Detect which cell encompasses the target text, then output its (x, y) center coordinate. 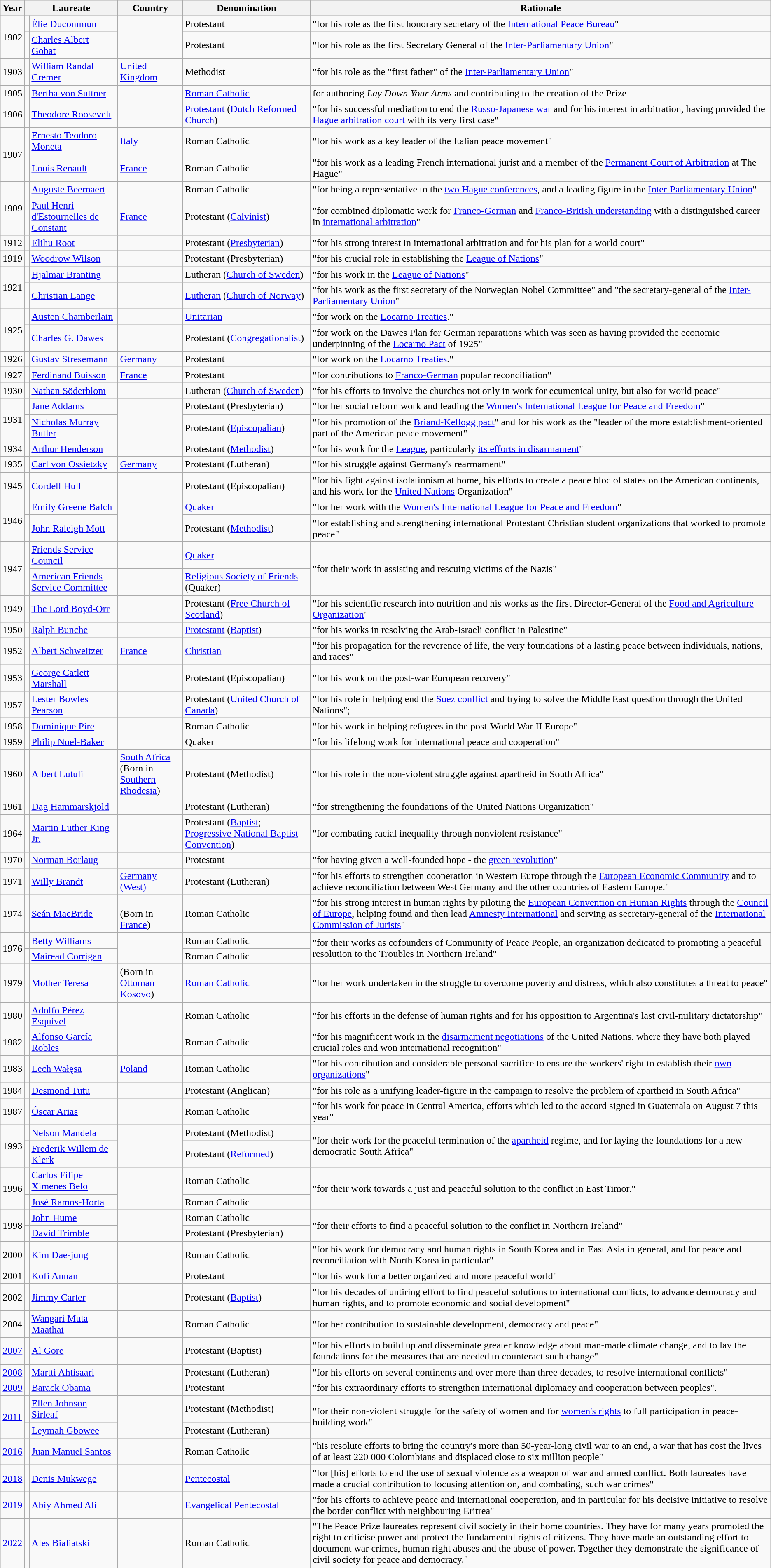
"for his role as a unifying leader-figure in the campaign to resolve the problem of apartheid in South Africa" (540, 1090)
1958 (12, 726)
Ralph Bunche (73, 630)
1959 (12, 742)
John Raleigh Mott (73, 528)
"for establishing and strengthening international Protestant Christian student organizations that worked to promote peace" (540, 528)
1946 (12, 520)
Hjalmar Branting (73, 274)
"for contributions to Franco-German popular reconciliation" (540, 375)
Christian (247, 651)
Ellen Johnson Sirleaf (73, 1409)
Desmond Tutu (73, 1090)
Abiy Ahmed Ali (73, 1505)
Denis Mukwege (73, 1479)
1993 (12, 1146)
1979 (12, 983)
Rationale (540, 8)
"for their work for the peaceful termination of the apartheid regime, and for laying the foundations for a new democratic South Africa" (540, 1146)
Ernesto Teodoro Moneta (73, 141)
Seán MacBride (73, 914)
Albert Schweitzer (73, 651)
Kofi Annan (73, 1276)
Mother Teresa (73, 983)
Bertha von Suttner (73, 93)
2009 (12, 1388)
1971 (12, 881)
Germany (West) (150, 881)
"for combating racial inequality through nonviolent resistance" (540, 833)
"for his role in helping end the Suez conflict and trying to solve the Middle East question through the United Nations"; (540, 705)
David Trimble (73, 1233)
Religious Society of Friends (Quaker) (247, 582)
Protestant (Calvinist) (247, 216)
Christian Lange (73, 296)
Denomination (247, 8)
for authoring Lay Down Your Arms and contributing to the creation of the Prize (540, 93)
2002 (12, 1297)
2016 (12, 1451)
"for having given a well-founded hope - the green revolution" (540, 860)
"for his work for peace in Central America, efforts which led to the accord signed in Guatemala on August 7 this year" (540, 1112)
"for his works in resolving the Arab-Israeli conflict in Palestine" (540, 630)
1907 (12, 155)
Louis Renault (73, 168)
"for their work towards a just and peaceful solution to the conflict in East Timor." (540, 1188)
2022 (12, 1543)
"for his contribution and considerable personal sacrifice to ensure the workers' right to establish their own organizations" (540, 1069)
1950 (12, 630)
"for her social reform work and leading the Women's International League for Peace and Freedom" (540, 406)
"for his efforts in the defense of human rights and for his opposition to Argentina's last civil-military dictatorship" (540, 1015)
"for his extraordinary efforts to strengthen international diplomacy and cooperation between peoples". (540, 1388)
2000 (12, 1254)
Norman Borlaug (73, 860)
Dag Hammarskjöld (73, 806)
2007 (12, 1351)
Gustav Stresemann (73, 359)
1912 (12, 243)
"for combined diplomatic work for Franco-German and Franco-British understanding with a distinguished career in international arbitration" (540, 216)
Pentecostal (247, 1479)
1935 (12, 464)
1984 (12, 1090)
Country (150, 8)
"for his work as a leading French international jurist and a member of the Permanent Court of Arbitration at The Hague" (540, 168)
Unitarian (247, 317)
Woodrow Wilson (73, 258)
Kim Dae-jung (73, 1254)
"for his lifelong work for international peace and cooperation" (540, 742)
Nicholas Murray Butler (73, 428)
Frederik Willem de Klerk (73, 1154)
1983 (12, 1069)
"for his scientific research into nutrition and his works as the first Director-General of the Food and Agriculture Organization" (540, 608)
1909 (12, 208)
Year (12, 8)
Protestant (United Church of Canada) (247, 705)
1980 (12, 1015)
Lester Bowles Pearson (73, 705)
1906 (12, 115)
Carl von Ossietzky (73, 464)
Cordell Hull (73, 485)
1921 (12, 288)
Jane Addams (73, 406)
"for his struggle against Germany's rearmament" (540, 464)
Martin Luther King Jr. (73, 833)
Protestant (Free Church of Scotland) (247, 608)
"for being a representative to the two Hague conferences, and a leading figure in the Inter-Parliamentary Union" (540, 189)
Adolfo Pérez Esquivel (73, 1015)
"for her work undertaken in the struggle to overcome poverty and distress, which also constitutes a threat to peace" (540, 983)
"for his work in the League of Nations" (540, 274)
2008 (12, 1372)
Al Gore (73, 1351)
"for his efforts on several continents and over more than three decades, to resolve international conflicts" (540, 1372)
"for his work on the post-war European recovery" (540, 678)
Charles G. Dawes (73, 338)
1926 (12, 359)
George Catlett Marshall (73, 678)
"for his work in helping refugees in the post-World War II Europe" (540, 726)
Barack Obama (73, 1388)
"for strengthening the foundations of the United Nations Organization" (540, 806)
Óscar Arias (73, 1112)
1903 (12, 72)
South Africa (Born in Southern Rhodesia) (150, 774)
Paul Henri d'Estournelles de Constant (73, 216)
1902 (12, 37)
Protestant (Congregationalist) (247, 338)
"for their efforts to find a peaceful solution to the conflict in Northern Ireland" (540, 1226)
Juan Manuel Santos (73, 1451)
Protestant (Reformed) (247, 1154)
1927 (12, 375)
United Kingdom (150, 72)
1934 (12, 449)
1949 (12, 608)
Protestant (Anglican) (247, 1090)
1925 (12, 330)
1998 (12, 1226)
Italy (150, 141)
Laureate (71, 8)
Nelson Mandela (73, 1133)
José Ramos-Horta (73, 1202)
Carlos Filipe Ximenes Belo (73, 1181)
"for his role as the first honorary secretary of the International Peace Bureau" (540, 24)
1987 (12, 1112)
1964 (12, 833)
1996 (12, 1188)
"for his strong interest in international arbitration and for his plan for a world court" (540, 243)
1957 (12, 705)
"for his efforts to involve the churches not only in work for ecumenical unity, but also for world peace" (540, 391)
1952 (12, 651)
Protestant (Baptist; Progressive National Baptist Convention) (247, 833)
"for her contribution to sustainable development, democracy and peace" (540, 1324)
Jimmy Carter (73, 1297)
Alfonso García Robles (73, 1043)
2019 (12, 1505)
Ales Bialiatski (73, 1543)
Leymah Gbowee (73, 1430)
1982 (12, 1043)
"for their work in assisting and rescuing victims of the Nazis" (540, 568)
"for his work as a key leader of the Italian peace movement" (540, 141)
"for his role as the first Secretary General of the Inter-Parliamentary Union" (540, 45)
2004 (12, 1324)
"for his role in the non-violent struggle against apartheid in South Africa" (540, 774)
"for work on the Dawes Plan for German reparations which was seen as having provided the economic underpinning of the Locarno Pact of 1925" (540, 338)
Protestant (Dutch Reformed Church) (247, 115)
Elihu Root (73, 243)
"for his work for the League, particularly its efforts in disarmament" (540, 449)
(Born in France) (150, 914)
"for his propagation for the reverence of life, the very foundations of a lasting peace between individuals, nations, and races" (540, 651)
Poland (150, 1069)
1974 (12, 914)
1970 (12, 860)
1953 (12, 678)
Austen Chamberlain (73, 317)
Theodore Roosevelt (73, 115)
Arthur Henderson (73, 449)
Friends Service Council (73, 555)
"for his work for a better organized and more peaceful world" (540, 1276)
Nathan Söderblom (73, 391)
1947 (12, 568)
"for his role as the "first father" of the Inter-Parliamentary Union" (540, 72)
William Randal Cremer (73, 72)
1945 (12, 485)
American Friends Service Committee (73, 582)
2011 (12, 1417)
1905 (12, 93)
Dominique Pire (73, 726)
Auguste Beernaert (73, 189)
1931 (12, 420)
Evangelical Pentecostal (247, 1505)
Albert Lutuli (73, 774)
The Lord Boyd-Orr (73, 608)
Philip Noel-Baker (73, 742)
Martti Ahtisaari (73, 1372)
1930 (12, 391)
Methodist (247, 72)
Lutheran (Church of Norway) (247, 296)
Mairead Corrigan (73, 956)
1976 (12, 948)
"for her work with the Women's International League for Peace and Freedom" (540, 507)
"for his work as the first secretary of the Norwegian Nobel Committee" and "the secretary-general of the Inter-Parliamentary Union" (540, 296)
Betty Williams (73, 940)
Ferdinand Buisson (73, 375)
2018 (12, 1479)
John Hume (73, 1218)
1961 (12, 806)
Wangari Muta Maathai (73, 1324)
"for his crucial role in establishing the League of Nations" (540, 258)
Charles Albert Gobat (73, 45)
Willy Brandt (73, 881)
Emily Greene Balch (73, 507)
1960 (12, 774)
(Born in Ottoman Kosovo) (150, 983)
Élie Ducommun (73, 24)
"for their non-violent struggle for the safety of women and for women's rights to full participation in peace-building work" (540, 1417)
1919 (12, 258)
2001 (12, 1276)
Lech Wałęsa (73, 1069)
